Return (X, Y) of the center of cell containing provided text 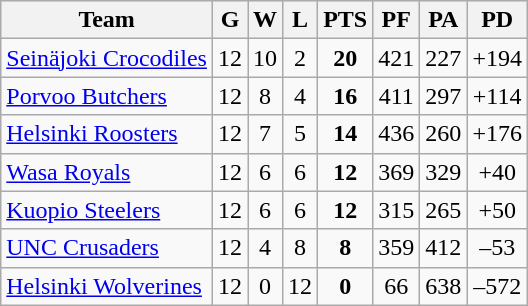
G (230, 20)
Helsinki Wolverines (107, 286)
16 (346, 96)
265 (444, 210)
20 (346, 58)
411 (396, 96)
315 (396, 210)
+194 (498, 58)
297 (444, 96)
421 (396, 58)
+176 (498, 134)
66 (396, 286)
7 (266, 134)
Wasa Royals (107, 172)
412 (444, 248)
PTS (346, 20)
436 (396, 134)
14 (346, 134)
PF (396, 20)
–572 (498, 286)
638 (444, 286)
+114 (498, 96)
PA (444, 20)
260 (444, 134)
5 (300, 134)
2 (300, 58)
+50 (498, 210)
Kuopio Steelers (107, 210)
W (266, 20)
Helsinki Roosters (107, 134)
PD (498, 20)
359 (396, 248)
+40 (498, 172)
Seinäjoki Crocodiles (107, 58)
329 (444, 172)
UNC Crusaders (107, 248)
10 (266, 58)
–53 (498, 248)
369 (396, 172)
Team (107, 20)
Porvoo Butchers (107, 96)
L (300, 20)
227 (444, 58)
